From the cell containing the given text, extract its center point as [X, Y] coordinate. 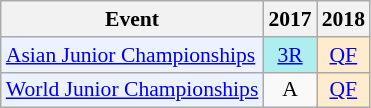
2018 [344, 19]
Event [132, 19]
2017 [290, 19]
3R [290, 55]
World Junior Championships [132, 90]
Asian Junior Championships [132, 55]
A [290, 90]
